Identify which cell holds the provided text, then report its [X, Y] central coordinate. 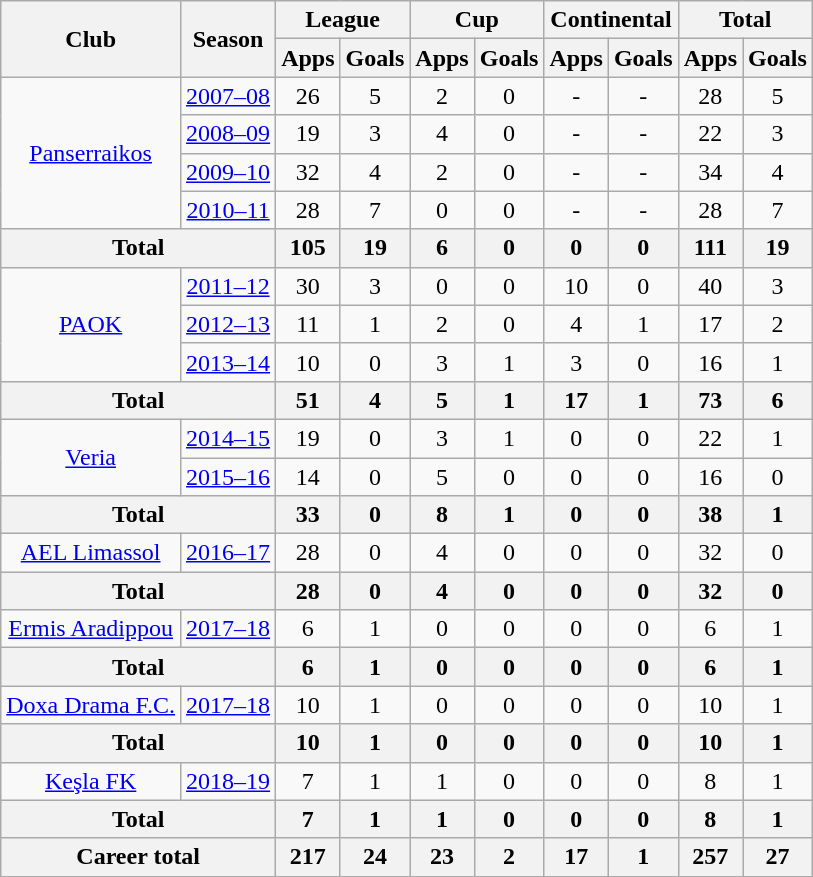
217 [308, 857]
Career total [138, 857]
Ermis Aradippou [91, 629]
2012–13 [228, 324]
23 [442, 857]
Keşla FK [91, 781]
Doxa Drama F.C. [91, 705]
38 [710, 515]
2010–11 [228, 210]
27 [778, 857]
2007–08 [228, 96]
League [343, 20]
51 [308, 400]
Club [91, 39]
105 [308, 248]
34 [710, 172]
2016–17 [228, 553]
PAOK [91, 324]
Season [228, 39]
11 [308, 324]
73 [710, 400]
30 [308, 286]
AEL Limassol [91, 553]
Cup [477, 20]
Continental [611, 20]
257 [710, 857]
2013–14 [228, 362]
2008–09 [228, 134]
2014–15 [228, 438]
Veria [91, 457]
33 [308, 515]
Panserraikos [91, 153]
24 [375, 857]
14 [308, 477]
2009–10 [228, 172]
40 [710, 286]
2011–12 [228, 286]
2015–16 [228, 477]
26 [308, 96]
2018–19 [228, 781]
111 [710, 248]
